Determine the [x, y] coordinate at the center of the cell enclosing the given text.  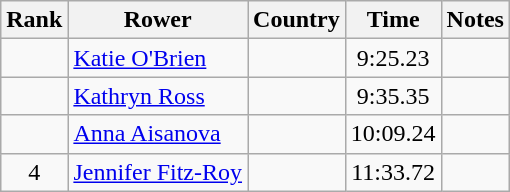
Katie O'Brien [158, 58]
Kathryn Ross [158, 96]
Country [297, 20]
9:25.23 [393, 58]
Time [393, 20]
Anna Aisanova [158, 134]
Jennifer Fitz-Roy [158, 172]
10:09.24 [393, 134]
Rower [158, 20]
9:35.35 [393, 96]
11:33.72 [393, 172]
Rank [34, 20]
4 [34, 172]
Notes [475, 20]
